Search for the cell housing the specified text and yield its (X, Y) center coordinate. 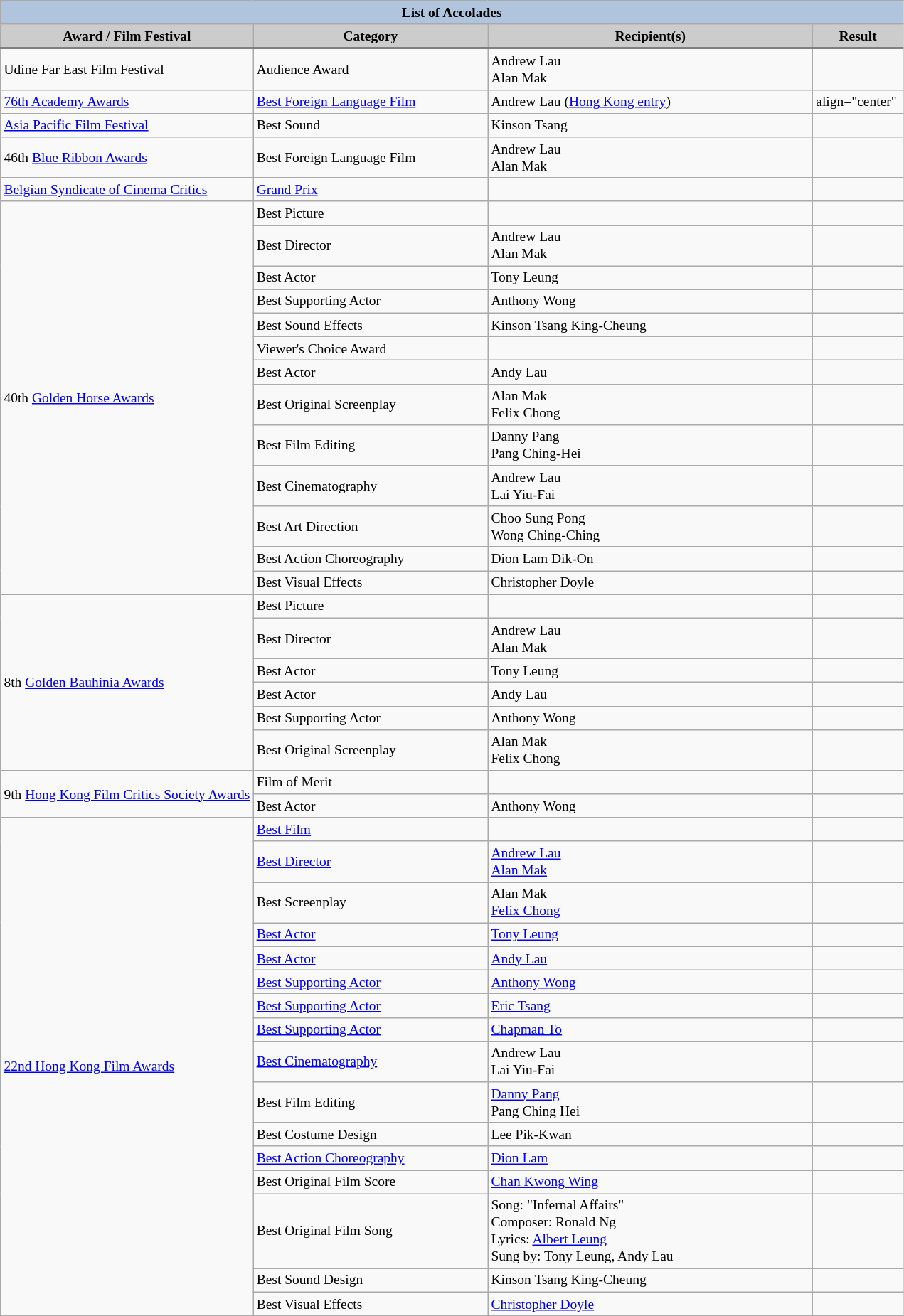
Award / Film Festival (127, 36)
40th Golden Horse Awards (127, 398)
Danny Pang Pang Ching Hei (650, 1102)
Udine Far East Film Festival (127, 69)
Chapman To (650, 1029)
Song: "Infernal Affairs"Composer: Ronald Ng Lyrics: Albert Leung Sung by: Tony Leung, Andy Lau (650, 1231)
Result (858, 36)
Category (371, 36)
Best Sound (371, 125)
Best Original Film Score (371, 1182)
Choo Sung Pong Wong Ching-Ching (650, 526)
Best Sound Design (371, 1280)
Recipient(s) (650, 36)
46th Blue Ribbon Awards (127, 158)
Best Costume Design (371, 1135)
Best Original Film Song (371, 1231)
Belgian Syndicate of Cinema Critics (127, 189)
22nd Hong Kong Film Awards (127, 1066)
align="center" (858, 101)
Best Film (371, 829)
Grand Prix (371, 189)
9th Hong Kong Film Critics Society Awards (127, 795)
Dion Lam (650, 1157)
Best Screenplay (371, 903)
Chan Kwong Wing (650, 1182)
Lee Pik-Kwan (650, 1135)
76th Academy Awards (127, 101)
Danny Pang Pang Ching-Hei (650, 445)
Eric Tsang (650, 1005)
Viewer's Choice Award (371, 348)
Audience Award (371, 69)
8th Golden Bauhinia Awards (127, 683)
Best Sound Effects (371, 324)
Kinson Tsang (650, 125)
Film of Merit (371, 782)
Dion Lam Dik-On (650, 559)
Best Art Direction (371, 526)
List of Accolades (452, 13)
Asia Pacific Film Festival (127, 125)
Andrew Lau (Hong Kong entry) (650, 101)
